Return the (X, Y) coordinate for the center point of the cell that contains the specified text.  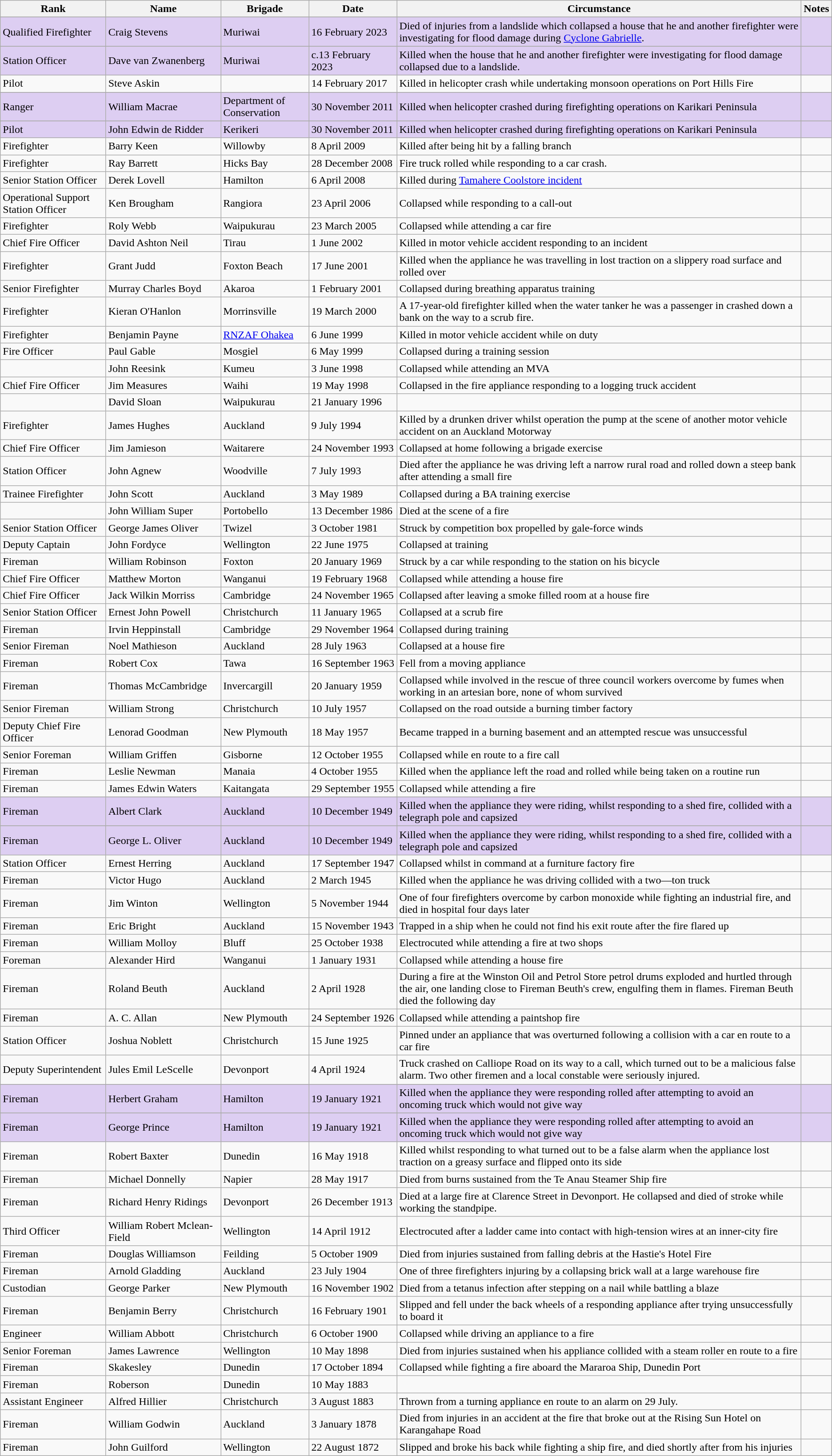
Brigade (265, 9)
2 April 1928 (353, 989)
24 November 1993 (353, 448)
Douglas Williamson (163, 1254)
Died from injuries sustained when his appliance collided with a steam roller en route to a fire (599, 1351)
Matthew Morton (163, 578)
Collapsed at a house fire (599, 646)
Senior Firefighter (53, 289)
23 July 1904 (353, 1271)
Murray Charles Boyd (163, 289)
Fire truck rolled while responding to a car crash. (599, 163)
Collapsed while en route to a fire call (599, 755)
Lenorad Goodman (163, 732)
Died at a large fire at Clarence Street in Devonport. He collapsed and died of stroke while working the standpipe. (599, 1202)
Waihi (265, 385)
Kerikeri (265, 129)
Date (353, 9)
Jim Winton (163, 903)
6 October 1900 (353, 1334)
Victor Hugo (163, 880)
Collapsed during breathing apparatus training (599, 289)
24 September 1926 (353, 1018)
c.13 February 2023 (353, 60)
Dave van Zwanenberg (163, 60)
Died from injuries in an accident at the fire that broke out at the Rising Sun Hotel on Karangahape Road (599, 1424)
Killed whilst responding to what turned out to be a false alarm when the appliance lost traction on a greasy surface and flipped onto its side (599, 1156)
John Fordyce (163, 544)
Foreman (53, 960)
8 April 2009 (353, 146)
John Reesink (163, 368)
Collapsed during a BA training exercise (599, 494)
3 May 1989 (353, 494)
RNZAF Ohakea (265, 335)
Assistant Engineer (53, 1401)
Manaia (265, 772)
16 September 1963 (353, 663)
Collapsed while attending a car fire (599, 226)
Collapsed after leaving a smoke filled room at a house fire (599, 596)
14 April 1912 (353, 1231)
15 November 1943 (353, 926)
29 November 1964 (353, 629)
Morrinsville (265, 312)
19 February 1968 (353, 578)
Killed in motor vehicle accident responding to an incident (599, 243)
Jim Jamieson (163, 448)
Became trapped in a burning basement and an attempted rescue was unsuccessful (599, 732)
3 August 1883 (353, 1401)
Pinned under an appliance that was overturned following a collision with a car en route to a car fire (599, 1041)
17 October 1894 (353, 1368)
17 September 1947 (353, 863)
Benjamin Payne (163, 335)
19 May 1998 (353, 385)
16 February 2023 (353, 32)
6 June 1999 (353, 335)
Died from a tetanus infection after stepping on a nail while battling a blaze (599, 1288)
Richard Henry Ridings (163, 1202)
George James Oliver (163, 528)
Department of Conservation (265, 107)
18 May 1957 (353, 732)
Alexander Hird (163, 960)
15 June 1925 (353, 1041)
Alfred Hillier (163, 1401)
1 January 1931 (353, 960)
Kieran O'Hanlon (163, 312)
Killed during Tamahere Coolstore incident (599, 180)
Collapsed on the road outside a burning timber factory (599, 709)
3 January 1878 (353, 1424)
Albert Clark (163, 812)
Died from burns sustained from the Te Anau Steamer Ship fire (599, 1179)
Jack Wilkin Morriss (163, 596)
James Lawrence (163, 1351)
Killed in helicopter crash while undertaking monsoon operations on Port Hills Fire (599, 84)
Killed when the appliance left the road and rolled while being taken on a routine run (599, 772)
Notes (816, 9)
Roly Webb (163, 226)
One of four firefighters overcome by carbon monoxide while fighting an industrial fire, and died in hospital four days later (599, 903)
Electrocuted while attending a fire at two shops (599, 943)
John Edwin de Ridder (163, 129)
Roland Beuth (163, 989)
Collapsed while involved in the rescue of three council workers overcome by fumes when working in an artesian bore, none of whom survived (599, 686)
Killed when the appliance he was travelling in lost traction on a slippery road surface and rolled over (599, 266)
11 January 1965 (353, 612)
Died at the scene of a fire (599, 511)
Barry Keen (163, 146)
Fire Officer (53, 352)
28 May 1917 (353, 1179)
10 May 1883 (353, 1384)
Grant Judd (163, 266)
A 17-year-old firefighter killed when the water tanker he was a passenger in crashed down a bank on the way to a scrub fire. (599, 312)
3 October 1981 (353, 528)
Collapsed at training (599, 544)
Roberson (163, 1384)
William Molloy (163, 943)
Kumeu (265, 368)
Ranger (53, 107)
14 February 2017 (353, 84)
Qualified Firefighter (53, 32)
Name (163, 9)
1 June 2002 (353, 243)
David Sloan (163, 402)
Died after the appliance he was driving left a narrow rural road and rolled down a steep bank after attending a small fire (599, 471)
Collapsed while attending a fire (599, 788)
Struck by competition box propelled by gale-force winds (599, 528)
5 November 1944 (353, 903)
Killed when the appliance he was driving collided with a two—ton truck (599, 880)
16 February 1901 (353, 1311)
Engineer (53, 1334)
Collapsed during a training session (599, 352)
Deputy Captain (53, 544)
One of three firefighters injuring by a collapsing brick wall at a large warehouse fire (599, 1271)
Steve Askin (163, 84)
John Scott (163, 494)
19 March 2000 (353, 312)
Invercargill (265, 686)
16 November 1902 (353, 1288)
William Godwin (163, 1424)
Ray Barrett (163, 163)
Robert Cox (163, 663)
3 June 1998 (353, 368)
A. C. Allan (163, 1018)
Collapsed whilst in command at a furniture factory fire (599, 863)
7 July 1993 (353, 471)
James Edwin Waters (163, 788)
20 January 1959 (353, 686)
Feilding (265, 1254)
Bluff (265, 943)
William Griffen (163, 755)
David Ashton Neil (163, 243)
Benjamin Berry (163, 1311)
Operational Support Station Officer (53, 203)
22 August 1872 (353, 1447)
26 December 1913 (353, 1202)
Tirau (265, 243)
4 April 1924 (353, 1069)
Collapsed while attending a paintshop fire (599, 1018)
Jim Measures (163, 385)
Collapsed during training (599, 629)
23 April 2006 (353, 203)
1 February 2001 (353, 289)
Slipped and fell under the back wheels of a responding appliance after trying unsuccessfully to board it (599, 1311)
22 June 1975 (353, 544)
Gisborne (265, 755)
Deputy Superintendent (53, 1069)
Collapsed while driving an appliance to a fire (599, 1334)
Circumstance (599, 9)
Arnold Gladding (163, 1271)
16 May 1918 (353, 1156)
6 May 1999 (353, 352)
Rank (53, 9)
6 April 2008 (353, 180)
2 March 1945 (353, 880)
Foxton (265, 561)
William Robinson (163, 561)
John Guilford (163, 1447)
Jules Emil LeScelle (163, 1069)
William Strong (163, 709)
Twizel (265, 528)
Ken Brougham (163, 203)
Foxton Beach (265, 266)
Collapsed at home following a brigade exercise (599, 448)
Killed in motor vehicle accident while on duty (599, 335)
Thomas McCambridge (163, 686)
Woodville (265, 471)
Deputy Chief Fire Officer (53, 732)
Collapsed while responding to a call-out (599, 203)
21 January 1996 (353, 402)
Slipped and broke his back while fighting a ship fire, and died shortly after from his injuries (599, 1447)
Tawa (265, 663)
23 March 2005 (353, 226)
9 July 1994 (353, 425)
Killed after being hit by a falling branch (599, 146)
James Hughes (163, 425)
Thrown from a turning appliance en route to an alarm on 29 July. (599, 1401)
William Robert Mclean-Field (163, 1231)
Collapsed while fighting a fire aboard the Mararoa Ship, Dunedin Port (599, 1368)
George Parker (163, 1288)
Robert Baxter (163, 1156)
John Agnew (163, 471)
Craig Stevens (163, 32)
Akaroa (265, 289)
Electrocuted after a ladder came into contact with high-tension wires at an inner-city fire (599, 1231)
28 December 2008 (353, 163)
28 July 1963 (353, 646)
12 October 1955 (353, 755)
Kaitangata (265, 788)
Trapped in a ship when he could not find his exit route after the fire flared up (599, 926)
Napier (265, 1179)
Joshua Noblett (163, 1041)
Died from injuries sustained from falling debris at the Hastie's Hotel Fire (599, 1254)
17 June 2001 (353, 266)
Irvin Heppinstall (163, 629)
William Abbott (163, 1334)
Michael Donnelly (163, 1179)
13 December 1986 (353, 511)
Ernest John Powell (163, 612)
Derek Lovell (163, 180)
5 October 1909 (353, 1254)
Portobello (265, 511)
10 May 1898 (353, 1351)
George L. Oliver (163, 840)
John William Super (163, 511)
Paul Gable (163, 352)
Eric Bright (163, 926)
24 November 1965 (353, 596)
Third Officer (53, 1231)
George Prince (163, 1127)
Rangiora (265, 203)
Collapsed in the fire appliance responding to a logging truck accident (599, 385)
Killed by a drunken driver whilst operation the pump at the scene of another motor vehicle accident on an Auckland Motorway (599, 425)
Noel Mathieson (163, 646)
Fell from a moving appliance (599, 663)
Mosgiel (265, 352)
Herbert Graham (163, 1099)
20 January 1969 (353, 561)
Willowby (265, 146)
Skakesley (163, 1368)
Leslie Newman (163, 772)
Collapsed while attending an MVA (599, 368)
4 October 1955 (353, 772)
25 October 1938 (353, 943)
Trainee Firefighter (53, 494)
Ernest Herring (163, 863)
Waitarere (265, 448)
Hicks Bay (265, 163)
Collapsed at a scrub fire (599, 612)
William Macrae (163, 107)
29 September 1955 (353, 788)
Custodian (53, 1288)
10 July 1957 (353, 709)
Struck by a car while responding to the station on his bicycle (599, 561)
Killed when the house that he and another firefighter were investigating for flood damage collapsed due to a landslide. (599, 60)
